Capture the cell that displays the provided text and extract its [x, y] central coordinate. 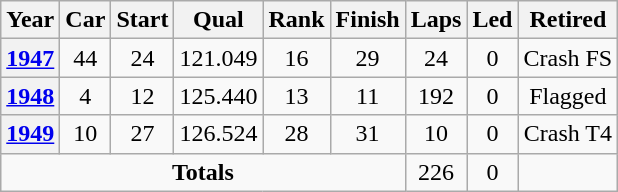
13 [296, 96]
44 [86, 58]
12 [142, 96]
29 [368, 58]
226 [436, 172]
Crash FS [568, 58]
192 [436, 96]
121.049 [218, 58]
28 [296, 134]
Crash T4 [568, 134]
Totals [203, 172]
1948 [30, 96]
Finish [368, 20]
16 [296, 58]
Qual [218, 20]
31 [368, 134]
11 [368, 96]
Car [86, 20]
Year [30, 20]
1947 [30, 58]
1949 [30, 134]
Retired [568, 20]
4 [86, 96]
Flagged [568, 96]
Rank [296, 20]
Laps [436, 20]
Led [492, 20]
27 [142, 134]
125.440 [218, 96]
126.524 [218, 134]
Start [142, 20]
